Capture the cell that displays the provided text and extract its (x, y) central coordinate. 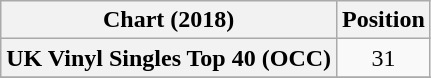
UK Vinyl Singles Top 40 (OCC) (169, 58)
Chart (2018) (169, 20)
31 (384, 58)
Position (384, 20)
